Extract the [X, Y] coordinate from the center of the cell holding the provided text.  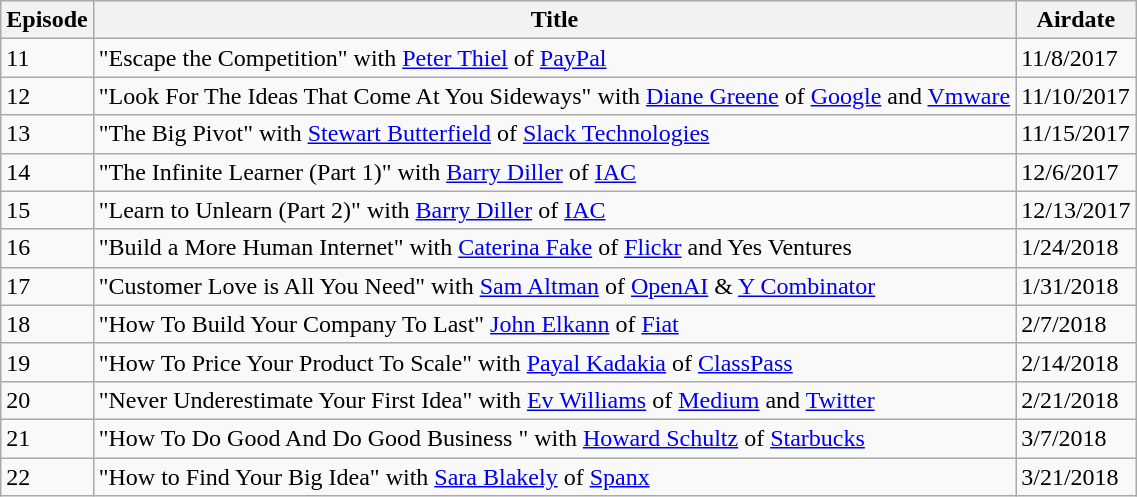
21 [47, 438]
"Learn to Unlearn (Part 2)" with Barry Diller of IAC [554, 210]
11/10/2017 [1076, 96]
11/15/2017 [1076, 134]
1/24/2018 [1076, 248]
22 [47, 477]
"Look For The Ideas That Come At You Sideways" with Diane Greene of Google and Vmware [554, 96]
12/6/2017 [1076, 172]
"How To Build Your Company To Last" John Elkann of Fiat [554, 324]
"How to Find Your Big Idea" with Sara Blakely of Spanx [554, 477]
1/31/2018 [1076, 286]
2/14/2018 [1076, 362]
"How To Do Good And Do Good Business " with Howard Schultz of Starbucks [554, 438]
2/7/2018 [1076, 324]
18 [47, 324]
11/8/2017 [1076, 58]
Episode [47, 20]
11 [47, 58]
"Customer Love is All You Need" with Sam Altman of OpenAI & Y Combinator [554, 286]
3/21/2018 [1076, 477]
"Escape the Competition" with Peter Thiel of PayPal [554, 58]
13 [47, 134]
19 [47, 362]
17 [47, 286]
Title [554, 20]
3/7/2018 [1076, 438]
Airdate [1076, 20]
2/21/2018 [1076, 400]
15 [47, 210]
12/13/2017 [1076, 210]
"How To Price Your Product To Scale" with Payal Kadakia of ClassPass [554, 362]
"Build a More Human Internet" with Caterina Fake of Flickr and Yes Ventures [554, 248]
20 [47, 400]
"The Infinite Learner (Part 1)" with Barry Diller of IAC [554, 172]
12 [47, 96]
14 [47, 172]
"The Big Pivot" with Stewart Butterfield of Slack Technologies [554, 134]
"Never Underestimate Your First Idea" with Ev Williams of Medium and Twitter [554, 400]
16 [47, 248]
